Locate the cell with the specified text and output its [x, y] center coordinate. 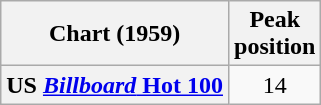
14 [275, 85]
Chart (1959) [115, 34]
Peakposition [275, 34]
US Billboard Hot 100 [115, 85]
